Search for the cell housing the specified text and yield its [x, y] center coordinate. 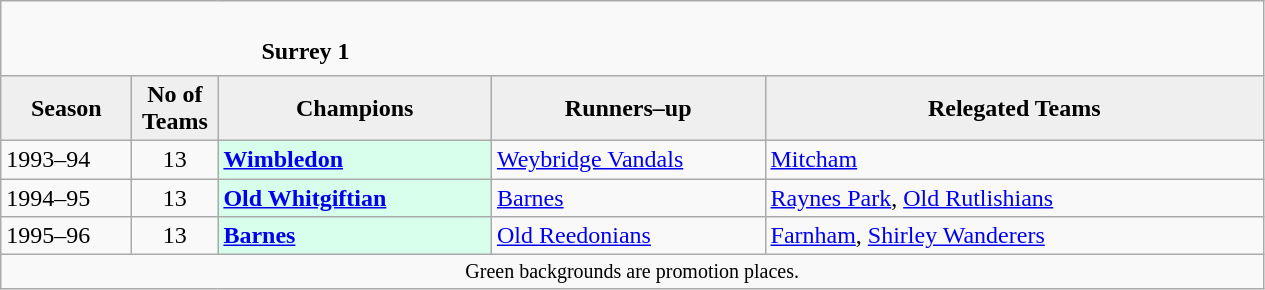
Runners–up [628, 108]
No of Teams [175, 108]
Old Reedonians [628, 236]
Mitcham [1014, 159]
1995–96 [66, 236]
1993–94 [66, 159]
Wimbledon [355, 159]
Relegated Teams [1014, 108]
Raynes Park, Old Rutlishians [1014, 197]
1994–95 [66, 197]
Weybridge Vandals [628, 159]
Farnham, Shirley Wanderers [1014, 236]
Season [66, 108]
Green backgrounds are promotion places. [632, 272]
Champions [355, 108]
Old Whitgiftian [355, 197]
